Search for the cell housing the specified text and yield its (x, y) center coordinate. 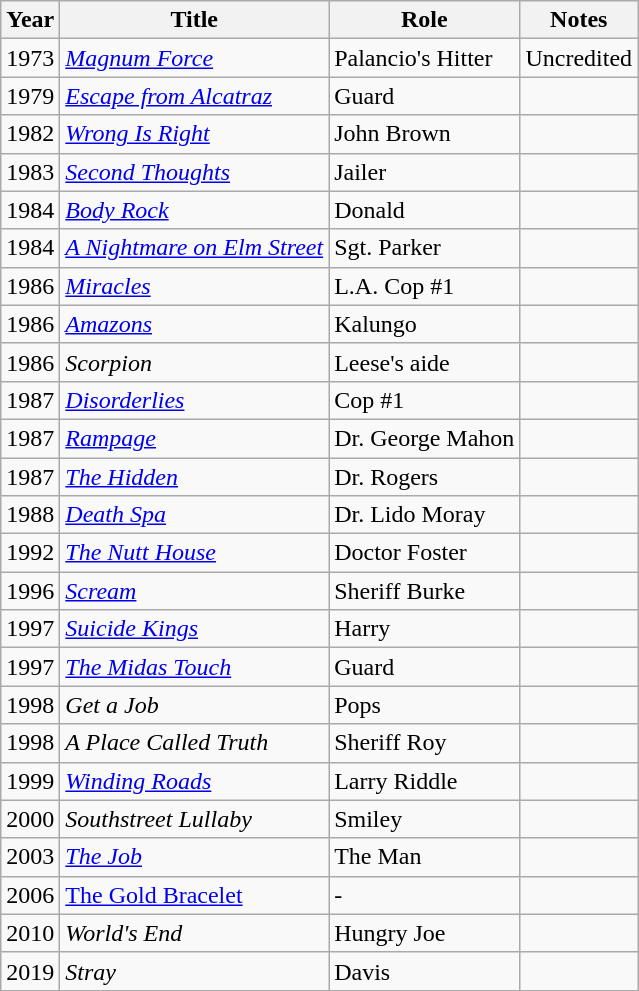
L.A. Cop #1 (424, 286)
1983 (30, 172)
Stray (194, 971)
1996 (30, 591)
Disorderlies (194, 400)
Davis (424, 971)
Wrong Is Right (194, 134)
John Brown (424, 134)
Death Spa (194, 515)
Get a Job (194, 705)
1973 (30, 58)
2003 (30, 857)
Cop #1 (424, 400)
2019 (30, 971)
Amazons (194, 324)
Body Rock (194, 210)
Year (30, 20)
Leese's aide (424, 362)
The Man (424, 857)
Jailer (424, 172)
Harry (424, 629)
A Nightmare on Elm Street (194, 248)
Donald (424, 210)
The Nutt House (194, 553)
- (424, 895)
Sheriff Burke (424, 591)
Scream (194, 591)
Palancio's Hitter (424, 58)
Suicide Kings (194, 629)
Magnum Force (194, 58)
2000 (30, 819)
Title (194, 20)
Role (424, 20)
Dr. Rogers (424, 477)
The Gold Bracelet (194, 895)
Uncredited (579, 58)
The Hidden (194, 477)
Sheriff Roy (424, 743)
World's End (194, 933)
Rampage (194, 438)
Dr. George Mahon (424, 438)
1982 (30, 134)
A Place Called Truth (194, 743)
Kalungo (424, 324)
2006 (30, 895)
2010 (30, 933)
Miracles (194, 286)
Southstreet Lullaby (194, 819)
Dr. Lido Moray (424, 515)
Scorpion (194, 362)
Second Thoughts (194, 172)
Hungry Joe (424, 933)
1988 (30, 515)
Escape from Alcatraz (194, 96)
Pops (424, 705)
1999 (30, 781)
Larry Riddle (424, 781)
The Job (194, 857)
Doctor Foster (424, 553)
Sgt. Parker (424, 248)
1979 (30, 96)
Notes (579, 20)
1992 (30, 553)
The Midas Touch (194, 667)
Smiley (424, 819)
Winding Roads (194, 781)
